Scan for the cell matching the given text and deliver its (X, Y) coordinate at center. 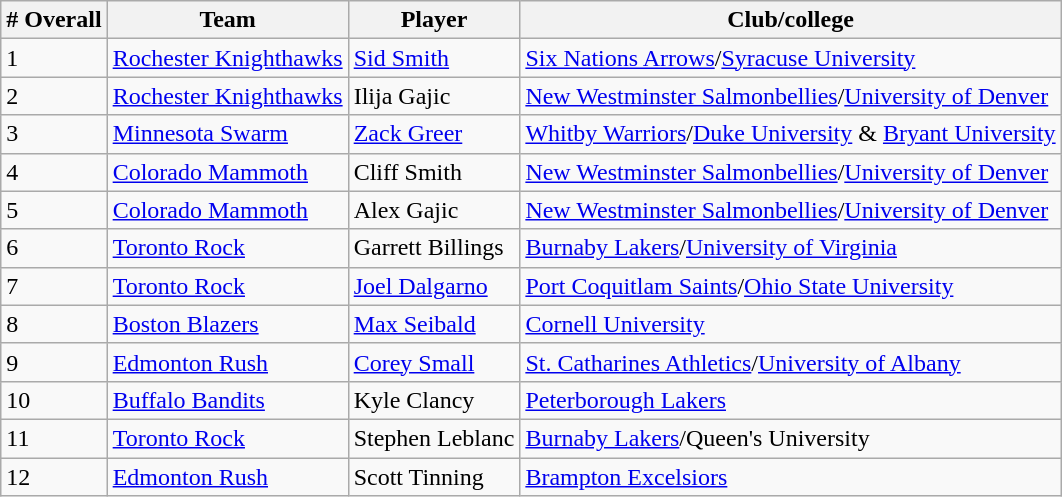
Buffalo Bandits (228, 400)
Brampton Excelsiors (790, 477)
Burnaby Lakers/University of Virginia (790, 248)
Corey Small (434, 362)
7 (54, 286)
Cliff Smith (434, 172)
Port Coquitlam Saints/Ohio State University (790, 286)
Team (228, 20)
12 (54, 477)
# Overall (54, 20)
Stephen Leblanc (434, 438)
4 (54, 172)
Peterborough Lakers (790, 400)
10 (54, 400)
Kyle Clancy (434, 400)
St. Catharines Athletics/University of Albany (790, 362)
2 (54, 96)
Garrett Billings (434, 248)
Sid Smith (434, 58)
Zack Greer (434, 134)
Player (434, 20)
3 (54, 134)
Burnaby Lakers/Queen's University (790, 438)
8 (54, 324)
Minnesota Swarm (228, 134)
Alex Gajic (434, 210)
Boston Blazers (228, 324)
6 (54, 248)
Whitby Warriors/Duke University & Bryant University (790, 134)
Joel Dalgarno (434, 286)
Six Nations Arrows/Syracuse University (790, 58)
1 (54, 58)
11 (54, 438)
Club/college (790, 20)
Ilija Gajic (434, 96)
Cornell University (790, 324)
Max Seibald (434, 324)
5 (54, 210)
Scott Tinning (434, 477)
9 (54, 362)
